Return [x, y] of the center of cell containing provided text 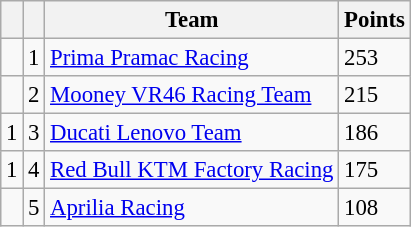
108 [374, 208]
4 [34, 170]
5 [34, 208]
Points [374, 20]
215 [374, 95]
Prima Pramac Racing [192, 58]
Red Bull KTM Factory Racing [192, 170]
186 [374, 133]
3 [34, 133]
Ducati Lenovo Team [192, 133]
175 [374, 170]
Team [192, 20]
253 [374, 58]
Mooney VR46 Racing Team [192, 95]
2 [34, 95]
Aprilia Racing [192, 208]
